From the cell containing the given text, extract its center point as (X, Y) coordinate. 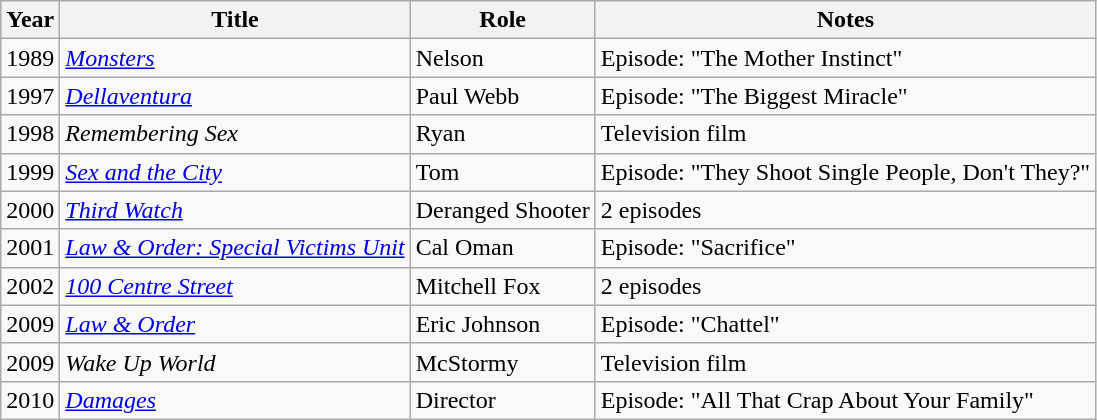
Eric Johnson (502, 324)
Year (30, 20)
2000 (30, 210)
Deranged Shooter (502, 210)
Episode: "Chattel" (845, 324)
Nelson (502, 58)
100 Centre Street (235, 286)
McStormy (502, 362)
Paul Webb (502, 96)
2010 (30, 400)
1998 (30, 134)
Title (235, 20)
Law & Order: Special Victims Unit (235, 248)
Tom (502, 172)
Wake Up World (235, 362)
Cal Oman (502, 248)
Ryan (502, 134)
1989 (30, 58)
Damages (235, 400)
Episode: "All That Crap About Your Family" (845, 400)
Episode: "The Biggest Miracle" (845, 96)
Law & Order (235, 324)
Episode: "They Shoot Single People, Don't They?" (845, 172)
Monsters (235, 58)
Dellaventura (235, 96)
Remembering Sex (235, 134)
Notes (845, 20)
Role (502, 20)
Third Watch (235, 210)
Episode: "Sacrifice" (845, 248)
1997 (30, 96)
1999 (30, 172)
Sex and the City (235, 172)
Mitchell Fox (502, 286)
Director (502, 400)
2002 (30, 286)
2001 (30, 248)
Episode: "The Mother Instinct" (845, 58)
